Extract the (x, y) coordinate from the center of the cell holding the provided text.  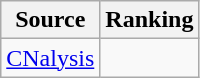
Source (50, 20)
CNalysis (50, 58)
Ranking (150, 20)
